Capture the cell that displays the provided text and extract its [X, Y] central coordinate. 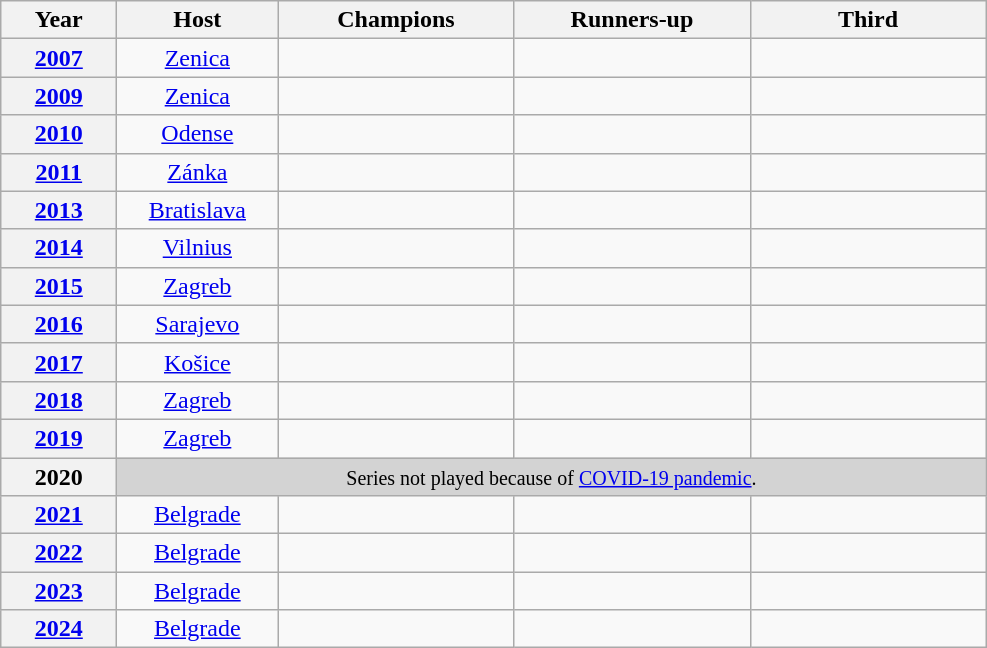
Year [59, 20]
Zánka [198, 172]
2009 [59, 96]
Series not played because of COVID-19 pandemic. [552, 477]
Host [198, 20]
2022 [59, 553]
Košice [198, 362]
Champions [396, 20]
Sarajevo [198, 324]
2017 [59, 362]
2007 [59, 58]
Third [868, 20]
2018 [59, 400]
2016 [59, 324]
2014 [59, 248]
2010 [59, 134]
2020 [59, 477]
Runners-up [632, 20]
2011 [59, 172]
2015 [59, 286]
2021 [59, 515]
Vilnius [198, 248]
2023 [59, 591]
Odense [198, 134]
Bratislava [198, 210]
2019 [59, 438]
2013 [59, 210]
2024 [59, 629]
